From the cell containing the given text, extract its center point as (X, Y) coordinate. 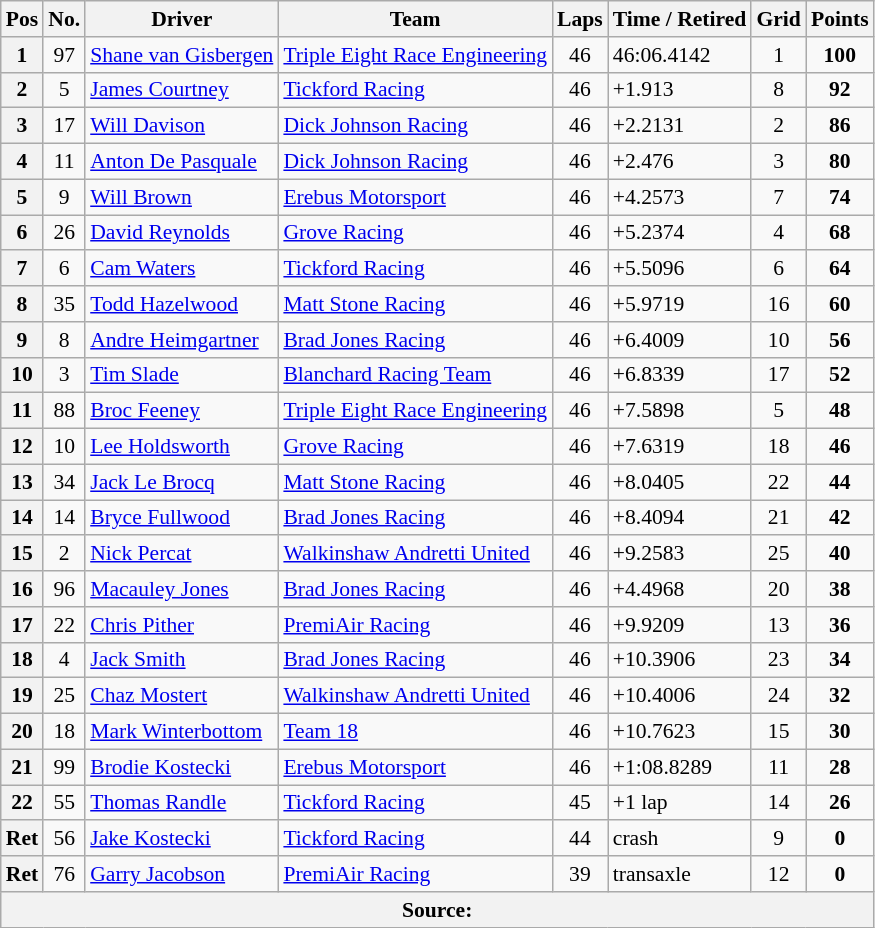
Todd Hazelwood (182, 304)
+4.4968 (680, 589)
19 (22, 696)
46:06.4142 (680, 55)
Chaz Mostert (182, 696)
+8.0405 (680, 482)
48 (840, 411)
+10.7623 (680, 732)
+9.9209 (680, 625)
David Reynolds (182, 233)
+5.9719 (680, 304)
+5.2374 (680, 233)
38 (840, 589)
Team (415, 19)
+1.913 (680, 90)
32 (840, 696)
28 (840, 767)
35 (64, 304)
80 (840, 162)
Jack Le Brocq (182, 482)
Andre Heimgartner (182, 340)
Nick Percat (182, 554)
Tim Slade (182, 375)
Brodie Kostecki (182, 767)
+2.476 (680, 162)
Will Brown (182, 197)
64 (840, 269)
+1:08.8289 (680, 767)
Bryce Fullwood (182, 518)
crash (680, 839)
Jack Smith (182, 660)
30 (840, 732)
74 (840, 197)
99 (64, 767)
+6.8339 (680, 375)
Macauley Jones (182, 589)
Points (840, 19)
Mark Winterbottom (182, 732)
+6.4009 (680, 340)
55 (64, 803)
60 (840, 304)
Pos (22, 19)
+10.3906 (680, 660)
Time / Retired (680, 19)
24 (778, 696)
40 (840, 554)
Grid (778, 19)
+2.2131 (680, 126)
Garry Jacobson (182, 874)
+5.5096 (680, 269)
36 (840, 625)
+10.4006 (680, 696)
Anton De Pasquale (182, 162)
Laps (580, 19)
Driver (182, 19)
Will Davison (182, 126)
Jake Kostecki (182, 839)
42 (840, 518)
Blanchard Racing Team (415, 375)
James Courtney (182, 90)
Shane van Gisbergen (182, 55)
100 (840, 55)
76 (64, 874)
Cam Waters (182, 269)
Lee Holdsworth (182, 447)
+9.2583 (680, 554)
88 (64, 411)
Thomas Randle (182, 803)
39 (580, 874)
86 (840, 126)
96 (64, 589)
+7.5898 (680, 411)
transaxle (680, 874)
92 (840, 90)
68 (840, 233)
Source: (438, 910)
Chris Pither (182, 625)
Broc Feeney (182, 411)
45 (580, 803)
No. (64, 19)
+4.2573 (680, 197)
52 (840, 375)
+7.6319 (680, 447)
97 (64, 55)
+8.4094 (680, 518)
23 (778, 660)
Team 18 (415, 732)
+1 lap (680, 803)
